Find where the given text appears and provide that cell's center as (X, Y) coordinate. 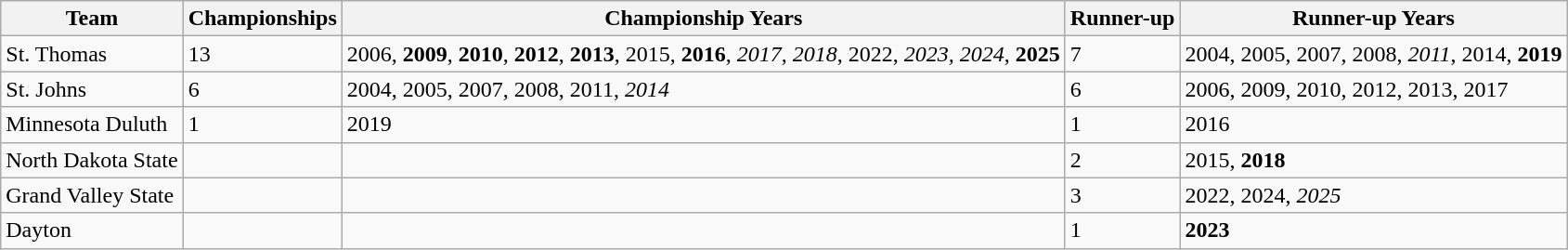
2015, 2018 (1374, 160)
2016 (1374, 125)
2019 (704, 125)
Runner-up (1122, 19)
North Dakota State (92, 160)
Grand Valley State (92, 195)
13 (262, 54)
St. Thomas (92, 54)
St. Johns (92, 89)
2022, 2024, 2025 (1374, 195)
2006, 2009, 2010, 2012, 2013, 2017 (1374, 89)
Runner-up Years (1374, 19)
Team (92, 19)
Championship Years (704, 19)
7 (1122, 54)
Minnesota Duluth (92, 125)
2004, 2005, 2007, 2008, 2011, 2014 (704, 89)
Dayton (92, 230)
2 (1122, 160)
2004, 2005, 2007, 2008, 2011, 2014, 2019 (1374, 54)
2006, 2009, 2010, 2012, 2013, 2015, 2016, 2017, 2018, 2022, 2023, 2024, 2025 (704, 54)
3 (1122, 195)
2023 (1374, 230)
Championships (262, 19)
